Capture the cell that displays the provided text and extract its (X, Y) central coordinate. 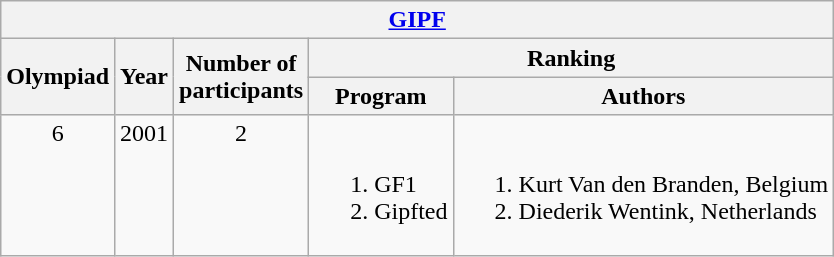
2001 (144, 185)
Olympiad (58, 77)
Kurt Van den Branden, BelgiumDiederik Wentink, Netherlands (644, 185)
Number ofparticipants (242, 77)
Ranking (572, 58)
Authors (644, 96)
6 (58, 185)
Year (144, 77)
GIPF (418, 20)
2 (242, 185)
Program (381, 96)
GF1Gipfted (381, 185)
